Return the [X, Y] coordinate for the center point of the cell that contains the specified text.  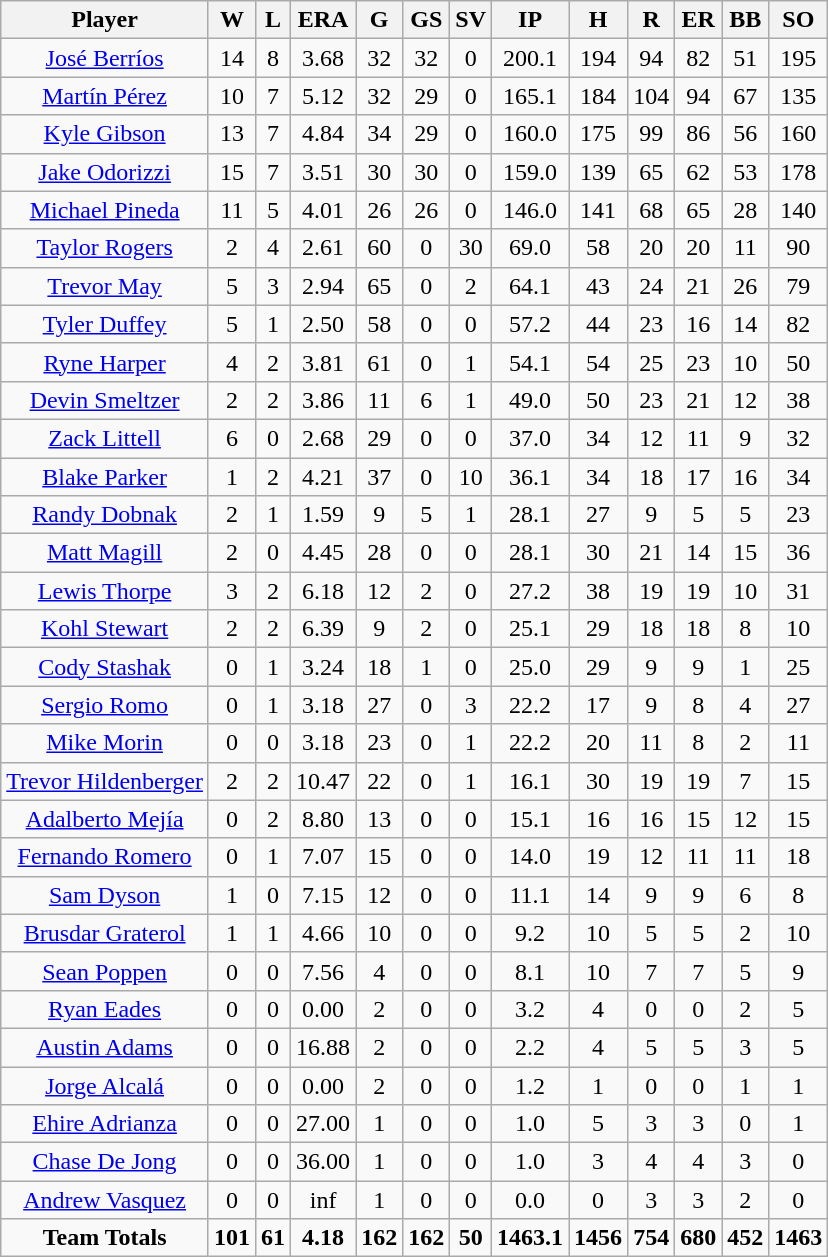
36.00 [324, 1162]
Player [105, 20]
1463.1 [530, 1238]
43 [598, 286]
1.59 [324, 515]
4.01 [324, 210]
inf [324, 1200]
Matt Magill [105, 553]
IP [530, 20]
68 [652, 210]
4.18 [324, 1238]
Adalberto Mejía [105, 819]
Team Totals [105, 1238]
2.94 [324, 286]
4.66 [324, 933]
11.1 [530, 895]
Blake Parker [105, 477]
Trevor May [105, 286]
175 [598, 134]
SO [798, 20]
140 [798, 210]
L [274, 20]
Ryan Eades [105, 1009]
165.1 [530, 96]
452 [746, 1238]
Mike Morin [105, 743]
3.24 [324, 667]
Jorge Alcalá [105, 1085]
86 [698, 134]
184 [598, 96]
GS [426, 20]
5.12 [324, 96]
25.0 [530, 667]
Andrew Vasquez [105, 1200]
194 [598, 58]
160.0 [530, 134]
José Berríos [105, 58]
Lewis Thorpe [105, 591]
8.1 [530, 971]
104 [652, 96]
Devin Smeltzer [105, 400]
101 [232, 1238]
H [598, 20]
1463 [798, 1238]
25.1 [530, 629]
60 [380, 248]
Sam Dyson [105, 895]
Kyle Gibson [105, 134]
7.56 [324, 971]
6.39 [324, 629]
4.84 [324, 134]
56 [746, 134]
1456 [598, 1238]
Sergio Romo [105, 705]
Martín Pérez [105, 96]
139 [598, 172]
3.2 [530, 1009]
14.0 [530, 857]
64.1 [530, 286]
Tyler Duffey [105, 324]
7.15 [324, 895]
54.1 [530, 362]
36.1 [530, 477]
Austin Adams [105, 1047]
49.0 [530, 400]
Randy Dobnak [105, 515]
3.51 [324, 172]
Chase De Jong [105, 1162]
90 [798, 248]
Cody Stashak [105, 667]
Ryne Harper [105, 362]
Trevor Hildenberger [105, 781]
37 [380, 477]
3.86 [324, 400]
Brusdar Graterol [105, 933]
27.00 [324, 1124]
195 [798, 58]
37.0 [530, 438]
W [232, 20]
4.21 [324, 477]
680 [698, 1238]
99 [652, 134]
2.2 [530, 1047]
Jake Odorizzi [105, 172]
6.18 [324, 591]
15.1 [530, 819]
Michael Pineda [105, 210]
2.68 [324, 438]
54 [598, 362]
Kohl Stewart [105, 629]
4.45 [324, 553]
7.07 [324, 857]
67 [746, 96]
3.81 [324, 362]
ER [698, 20]
135 [798, 96]
ERA [324, 20]
3.68 [324, 58]
53 [746, 172]
62 [698, 172]
24 [652, 286]
146.0 [530, 210]
79 [798, 286]
57.2 [530, 324]
36 [798, 553]
2.50 [324, 324]
1.2 [530, 1085]
27.2 [530, 591]
754 [652, 1238]
2.61 [324, 248]
0.0 [530, 1200]
200.1 [530, 58]
G [380, 20]
Ehire Adrianza [105, 1124]
141 [598, 210]
69.0 [530, 248]
31 [798, 591]
16.88 [324, 1047]
44 [598, 324]
10.47 [324, 781]
Fernando Romero [105, 857]
16.1 [530, 781]
8.80 [324, 819]
Zack Littell [105, 438]
178 [798, 172]
BB [746, 20]
51 [746, 58]
SV [471, 20]
160 [798, 134]
R [652, 20]
Sean Poppen [105, 971]
9.2 [530, 933]
159.0 [530, 172]
Taylor Rogers [105, 248]
22 [380, 781]
